Return (X, Y) of the center of cell containing provided text 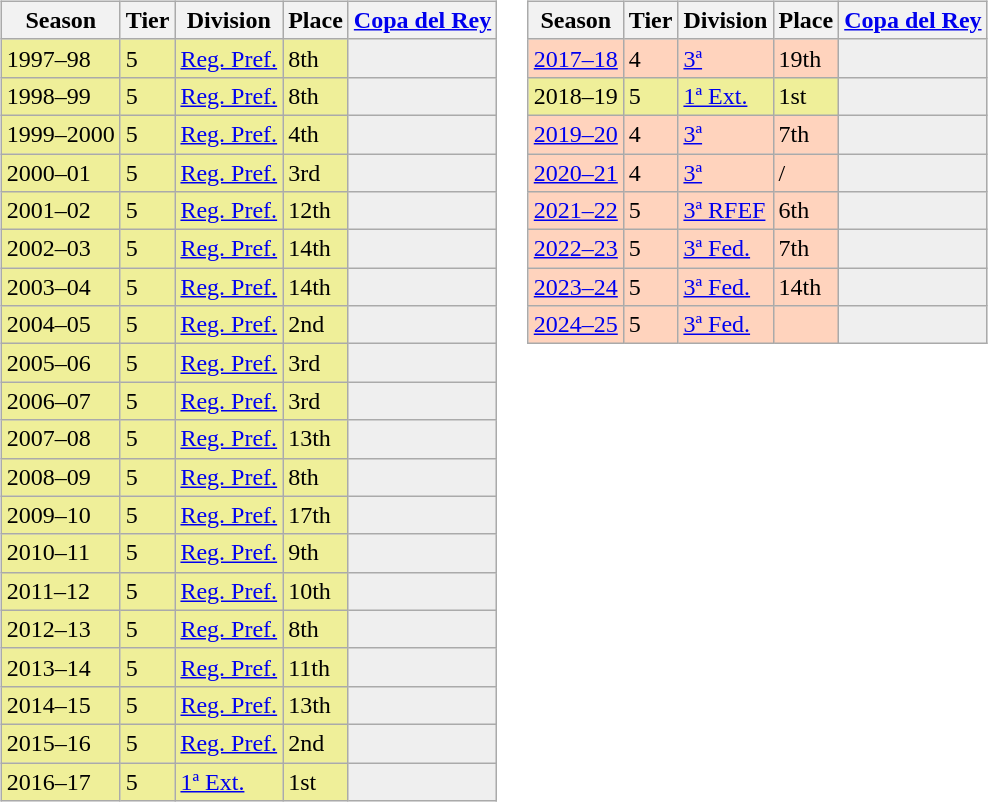
19th (806, 58)
2006–07 (60, 401)
9th (316, 553)
2020–21 (576, 173)
2012–13 (60, 629)
11th (316, 667)
2017–18 (576, 58)
1997–98 (60, 58)
2023–24 (576, 287)
4th (316, 134)
2004–05 (60, 325)
1999–2000 (60, 134)
2015–16 (60, 743)
2001–02 (60, 211)
2000–01 (60, 173)
10th (316, 591)
2003–04 (60, 287)
2014–15 (60, 705)
6th (806, 211)
2011–12 (60, 591)
2019–20 (576, 134)
2008–09 (60, 477)
2016–17 (60, 781)
2010–11 (60, 553)
12th (316, 211)
2009–10 (60, 515)
/ (806, 173)
2021–22 (576, 211)
2007–08 (60, 439)
3ª RFEF (726, 211)
1998–99 (60, 96)
2013–14 (60, 667)
17th (316, 515)
2018–19 (576, 96)
2005–06 (60, 363)
2024–25 (576, 325)
2022–23 (576, 249)
2002–03 (60, 249)
